Return the [x, y] coordinate for the center point of the cell that contains the specified text.  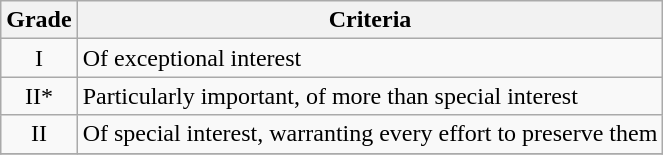
Grade [39, 20]
Criteria [370, 20]
I [39, 58]
Particularly important, of more than special interest [370, 96]
Of exceptional interest [370, 58]
II [39, 134]
II* [39, 96]
Of special interest, warranting every effort to preserve them [370, 134]
